Locate the cell with the specified text and output its (x, y) center coordinate. 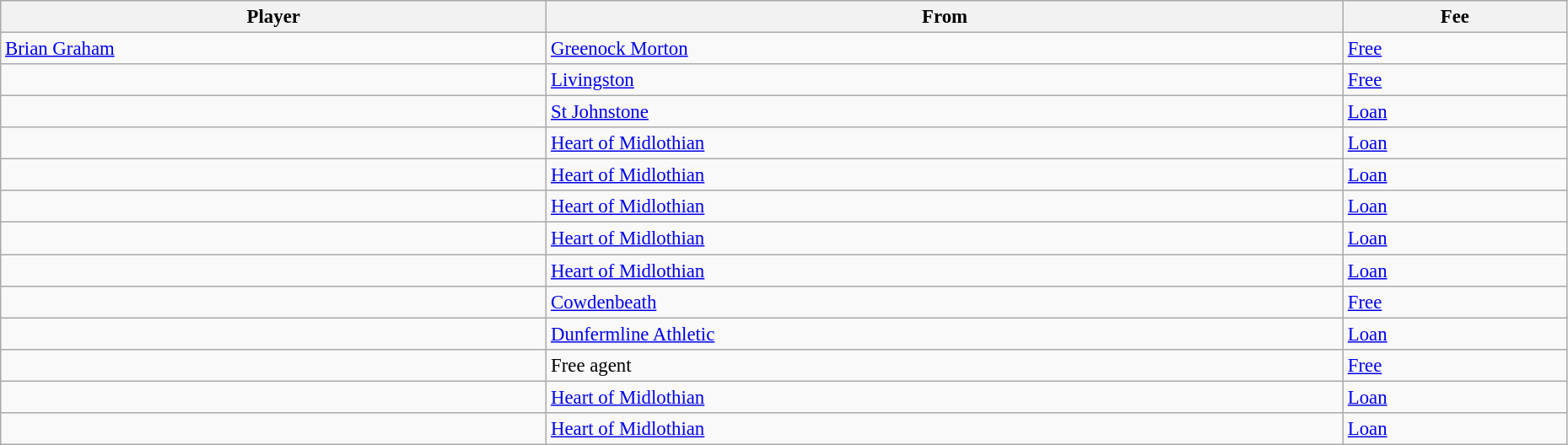
From (945, 17)
Player (273, 17)
Fee (1454, 17)
Brian Graham (273, 49)
Dunfermline Athletic (945, 334)
Cowdenbeath (945, 302)
Free agent (945, 365)
Greenock Morton (945, 49)
St Johnstone (945, 112)
Livingston (945, 80)
